Provide the (X, Y) coordinate of the cell's center where the given text is located.  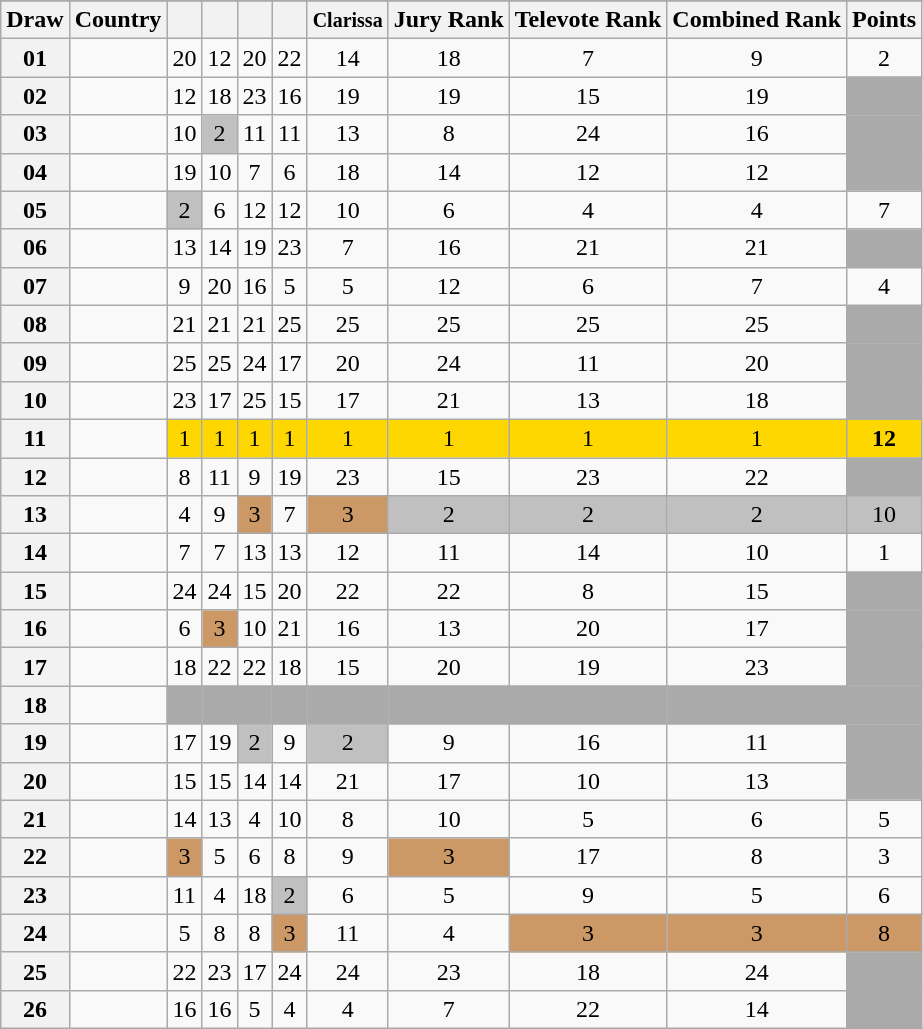
Draw (35, 20)
06 (35, 248)
Combined Rank (757, 20)
01 (35, 58)
Country (118, 20)
02 (35, 96)
04 (35, 172)
Clarissa (348, 20)
09 (35, 362)
05 (35, 210)
Points (884, 20)
08 (35, 324)
07 (35, 286)
Televote Rank (588, 20)
03 (35, 134)
26 (35, 1009)
Jury Rank (448, 20)
